For the text-containing cell, return its midpoint in [X, Y] coordinate format. 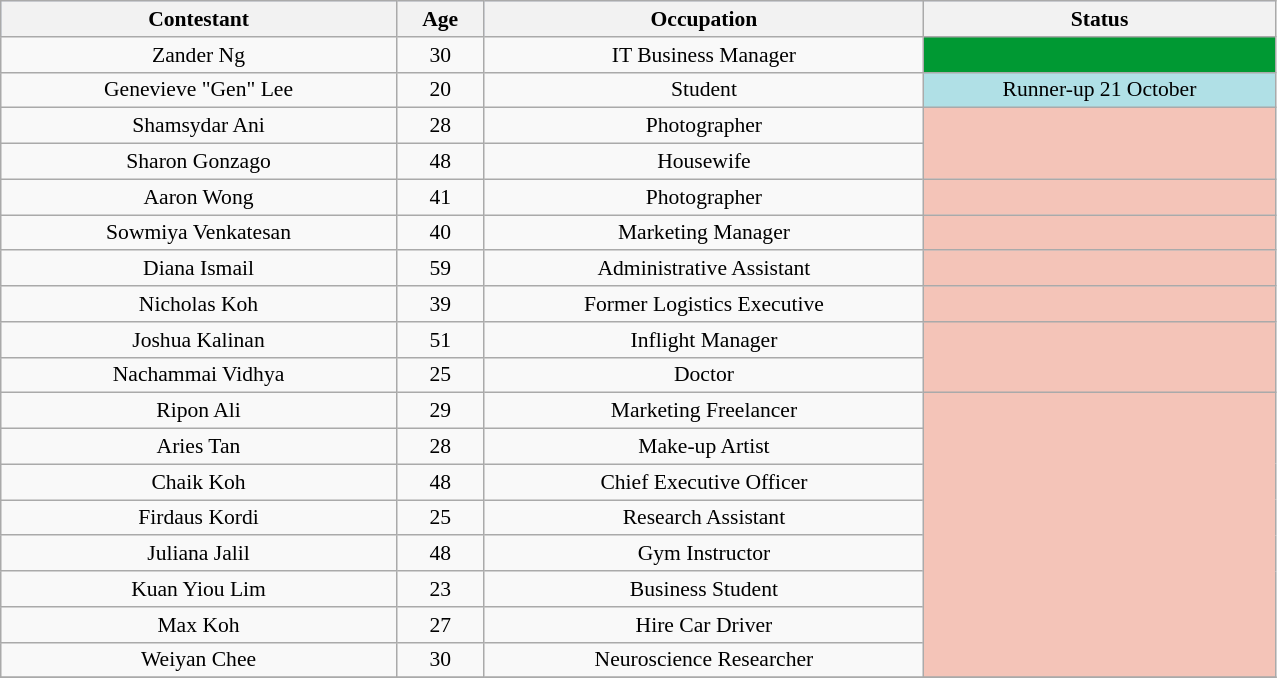
Make-up Artist [704, 447]
Research Assistant [704, 518]
51 [440, 340]
Business Student [704, 589]
Neuroscience Researcher [704, 660]
Occupation [704, 19]
59 [440, 269]
41 [440, 197]
Status [1100, 19]
Aries Tan [199, 447]
Nachammai Vidhya [199, 375]
Sharon Gonzago [199, 162]
Hire Car Driver [704, 625]
Administrative Assistant [704, 269]
Ripon Ali [199, 411]
Housewife [704, 162]
Max Koh [199, 625]
Doctor [704, 375]
27 [440, 625]
Age [440, 19]
20 [440, 90]
IT Business Manager [704, 55]
Marketing Freelancer [704, 411]
Runner-up 21 October [1100, 90]
Inflight Manager [704, 340]
Marketing Manager [704, 233]
Gym Instructor [704, 554]
Firdaus Kordi [199, 518]
Student [704, 90]
23 [440, 589]
Nicholas Koh [199, 304]
40 [440, 233]
Aaron Wong [199, 197]
Weiyan Chee [199, 660]
Chaik Koh [199, 482]
Genevieve "Gen" Lee [199, 90]
Sowmiya Venkatesan [199, 233]
Diana Ismail [199, 269]
Kuan Yiou Lim [199, 589]
39 [440, 304]
Juliana Jalil [199, 554]
Former Logistics Executive [704, 304]
Shamsydar Ani [199, 126]
Joshua Kalinan [199, 340]
Contestant [199, 19]
29 [440, 411]
Chief Executive Officer [704, 482]
Zander Ng [199, 55]
